Locate the cell with the specified text and output its (x, y) center coordinate. 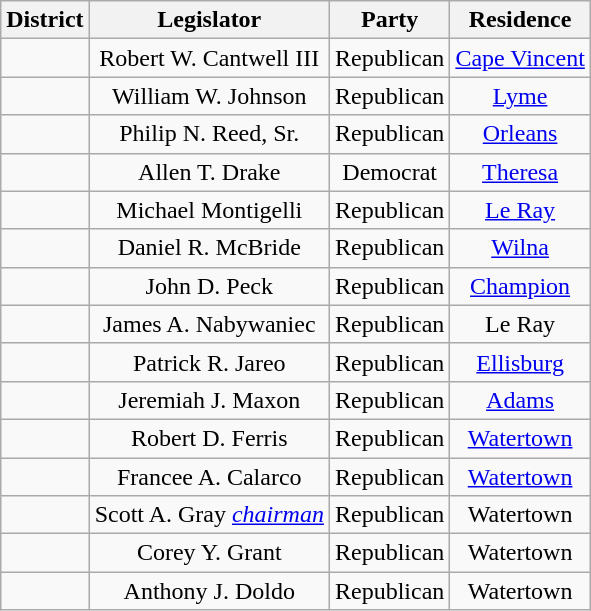
Cape Vincent (520, 58)
Robert W. Cantwell III (209, 58)
Theresa (520, 172)
Allen T. Drake (209, 172)
Corey Y. Grant (209, 553)
Champion (520, 286)
Orleans (520, 134)
Wilna (520, 248)
Francee A. Calarco (209, 477)
Michael Montigelli (209, 210)
Adams (520, 400)
Robert D. Ferris (209, 438)
Residence (520, 20)
James A. Nabywaniec (209, 324)
Philip N. Reed, Sr. (209, 134)
Scott A. Gray chairman (209, 515)
Daniel R. McBride (209, 248)
Anthony J. Doldo (209, 591)
John D. Peck (209, 286)
Legislator (209, 20)
Lyme (520, 96)
Ellisburg (520, 362)
Democrat (389, 172)
District (45, 20)
Party (389, 20)
Patrick R. Jareo (209, 362)
Jeremiah J. Maxon (209, 400)
William W. Johnson (209, 96)
